For the text-containing cell, return its midpoint in (X, Y) coordinate format. 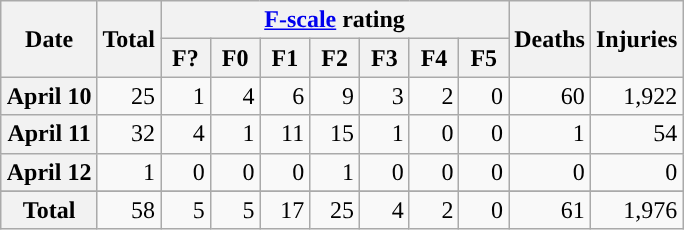
15 (335, 134)
F3 (384, 58)
F2 (335, 58)
17 (285, 210)
1,922 (636, 96)
61 (550, 210)
April 10 (49, 96)
F0 (235, 58)
54 (636, 134)
F-scale rating (334, 20)
April 12 (49, 172)
Injuries (636, 39)
Date (49, 39)
F1 (285, 58)
1,976 (636, 210)
Deaths (550, 39)
April 11 (49, 134)
60 (550, 96)
F? (185, 58)
6 (285, 96)
9 (335, 96)
11 (285, 134)
58 (129, 210)
F4 (434, 58)
3 (384, 96)
F5 (484, 58)
32 (129, 134)
